Locate the cell with the specified text and output its [x, y] center coordinate. 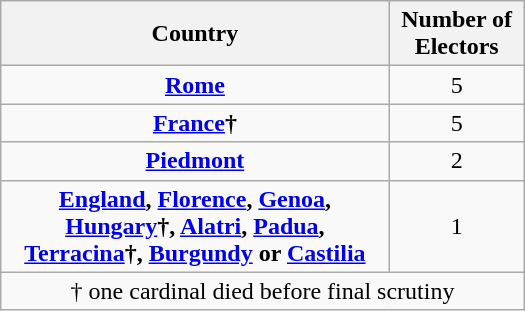
Number of Electors [456, 34]
Country [195, 34]
† one cardinal died before final scrutiny [263, 291]
Rome [195, 85]
France† [195, 123]
Piedmont [195, 161]
1 [456, 226]
2 [456, 161]
England, Florence, Genoa, Hungary†, Alatri, Padua, Terracina†, Burgundy or Castilia [195, 226]
